Find where the given text appears and provide that cell's center as [X, Y] coordinate. 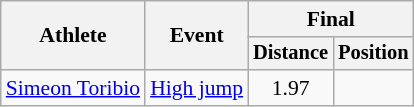
Final [330, 19]
1.97 [290, 88]
Distance [290, 54]
Simeon Toribio [73, 88]
Athlete [73, 36]
High jump [196, 88]
Event [196, 36]
Position [373, 54]
